From the cell containing the given text, extract its center point as (X, Y) coordinate. 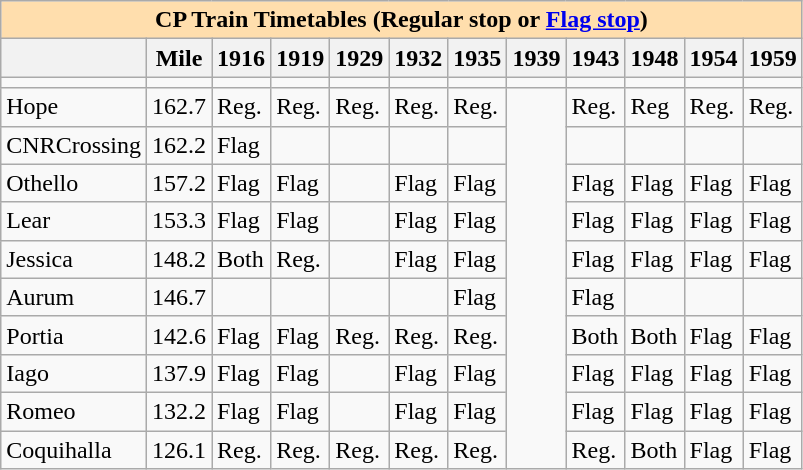
Coquihalla (74, 449)
142.6 (180, 335)
1939 (536, 58)
1929 (360, 58)
1943 (596, 58)
146.7 (180, 297)
132.2 (180, 411)
1916 (242, 58)
148.2 (180, 259)
126.1 (180, 449)
153.3 (180, 221)
1919 (300, 58)
1954 (714, 58)
1935 (478, 58)
Romeo (74, 411)
Portia (74, 335)
Hope (74, 107)
CNRCrossing (74, 145)
Mile (180, 58)
CP Train Timetables (Regular stop or Flag stop) (402, 20)
Lear (74, 221)
162.2 (180, 145)
Othello (74, 183)
1948 (654, 58)
137.9 (180, 373)
1959 (772, 58)
157.2 (180, 183)
Iago (74, 373)
Aurum (74, 297)
1932 (418, 58)
Reg (654, 107)
Jessica (74, 259)
162.7 (180, 107)
